Output the [x, y] coordinate of the center of the cell containing the given text.  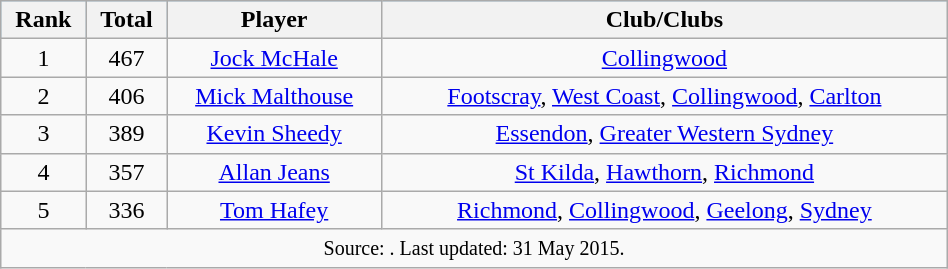
336 [126, 210]
406 [126, 96]
Essendon, Greater Western Sydney [665, 134]
Footscray, West Coast, Collingwood, Carlton [665, 96]
467 [126, 58]
Club/Clubs [665, 20]
Collingwood [665, 58]
2 [44, 96]
Tom Hafey [274, 210]
Richmond, Collingwood, Geelong, Sydney [665, 210]
Source: . Last updated: 31 May 2015. [474, 248]
4 [44, 172]
Kevin Sheedy [274, 134]
5 [44, 210]
Jock McHale [274, 58]
357 [126, 172]
Total [126, 20]
1 [44, 58]
Rank [44, 20]
389 [126, 134]
3 [44, 134]
Allan Jeans [274, 172]
Player [274, 20]
St Kilda, Hawthorn, Richmond [665, 172]
Mick Malthouse [274, 96]
